Pinpoint the cell where the given text exists, returning its [X, Y] midpoint coordinate. 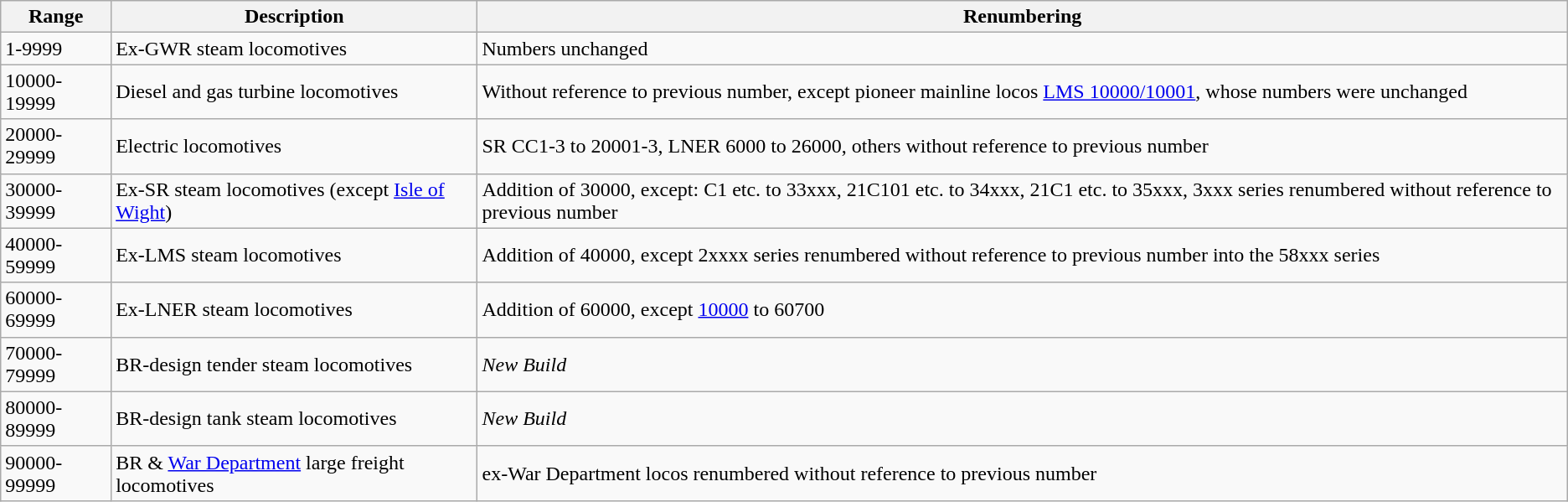
Numbers unchanged [1022, 49]
BR-design tank steam locomotives [295, 419]
Ex-LNER steam locomotives [295, 310]
80000-89999 [56, 419]
Ex-SR steam locomotives (except Isle of Wight) [295, 201]
Range [56, 17]
30000-39999 [56, 201]
20000-29999 [56, 146]
90000-99999 [56, 473]
Diesel and gas turbine locomotives [295, 92]
Addition of 30000, except: C1 etc. to 33xxx, 21C101 etc. to 34xxx, 21C1 etc. to 35xxx, 3xxx series renumbered without reference to previous number [1022, 201]
40000-59999 [56, 255]
ex-War Department locos renumbered without reference to previous number [1022, 473]
1-9999 [56, 49]
Addition of 40000, except 2xxxx series renumbered without reference to previous number into the 58xxx series [1022, 255]
BR-design tender steam locomotives [295, 364]
Ex-LMS steam locomotives [295, 255]
10000-19999 [56, 92]
70000-79999 [56, 364]
BR & War Department large freight locomotives [295, 473]
Addition of 60000, except 10000 to 60700 [1022, 310]
Ex-GWR steam locomotives [295, 49]
Electric locomotives [295, 146]
Without reference to previous number, except pioneer mainline locos LMS 10000/10001, whose numbers were unchanged [1022, 92]
60000-69999 [56, 310]
Renumbering [1022, 17]
SR CC1-3 to 20001-3, LNER 6000 to 26000, others without reference to previous number [1022, 146]
Description [295, 17]
